Return (x, y) of the center of cell containing provided text 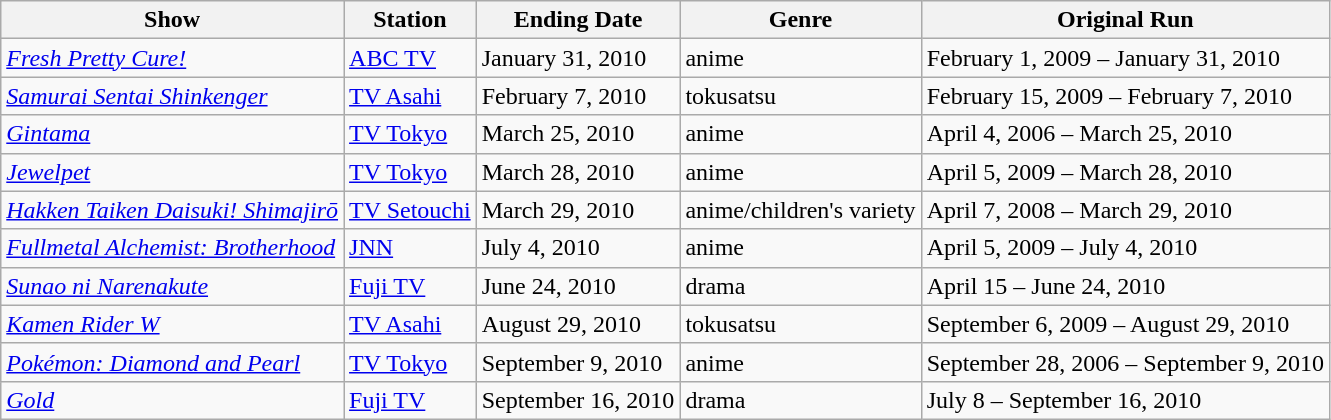
January 31, 2010 (578, 58)
September 6, 2009 – August 29, 2010 (1125, 324)
April 7, 2008 – March 29, 2010 (1125, 210)
September 9, 2010 (578, 362)
Show (172, 20)
Fresh Pretty Cure! (172, 58)
March 29, 2010 (578, 210)
February 7, 2010 (578, 96)
July 8 – September 16, 2010 (1125, 400)
June 24, 2010 (578, 286)
TV Setouchi (410, 210)
JNN (410, 248)
February 15, 2009 – February 7, 2010 (1125, 96)
anime/children's variety (800, 210)
Kamen Rider W (172, 324)
September 28, 2006 – September 9, 2010 (1125, 362)
Station (410, 20)
March 25, 2010 (578, 134)
April 5, 2009 – July 4, 2010 (1125, 248)
Jewelpet (172, 172)
September 16, 2010 (578, 400)
Pokémon: Diamond and Pearl (172, 362)
July 4, 2010 (578, 248)
April 4, 2006 – March 25, 2010 (1125, 134)
ABC TV (410, 58)
Sunao ni Narenakute (172, 286)
March 28, 2010 (578, 172)
Hakken Taiken Daisuki! Shimajirō (172, 210)
Samurai Sentai Shinkenger (172, 96)
Fullmetal Alchemist: Brotherhood (172, 248)
Gold (172, 400)
April 5, 2009 – March 28, 2010 (1125, 172)
Genre (800, 20)
February 1, 2009 – January 31, 2010 (1125, 58)
April 15 – June 24, 2010 (1125, 286)
Ending Date (578, 20)
Gintama (172, 134)
August 29, 2010 (578, 324)
Original Run (1125, 20)
